Output the [x, y] coordinate of the center of the cell containing the given text.  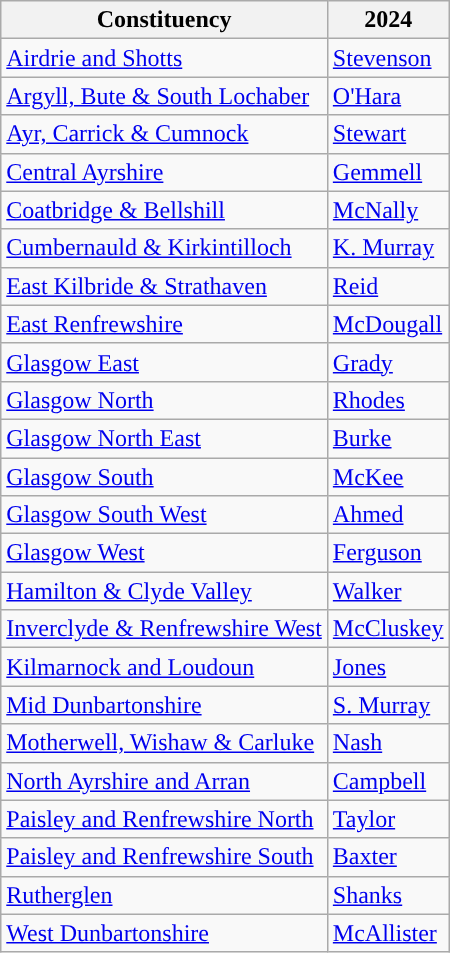
Airdrie and Shotts [164, 58]
Walker [388, 591]
Stewart [388, 134]
Baxter [388, 857]
Glasgow South [164, 477]
Paisley and Renfrewshire South [164, 857]
Rhodes [388, 400]
Inverclyde & Renfrewshire West [164, 629]
Ayr, Carrick & Cumnock [164, 134]
McNally [388, 210]
Jones [388, 667]
K. Murray [388, 248]
Cumbernauld & Kirkintilloch [164, 248]
Argyll, Bute & South Lochaber [164, 96]
Reid [388, 286]
Central Ayrshire [164, 172]
Paisley and Renfrewshire North [164, 819]
East Kilbride & Strathaven [164, 286]
Mid Dunbartonshire [164, 705]
Constituency [164, 20]
2024 [388, 20]
Glasgow East [164, 362]
O'Hara [388, 96]
Nash [388, 743]
Ahmed [388, 515]
McKee [388, 477]
East Renfrewshire [164, 324]
Gemmell [388, 172]
McCluskey [388, 629]
Hamilton & Clyde Valley [164, 591]
North Ayrshire and Arran [164, 781]
Coatbridge & Bellshill [164, 210]
S. Murray [388, 705]
Glasgow South West [164, 515]
West Dunbartonshire [164, 933]
Taylor [388, 819]
Glasgow North [164, 400]
McAllister [388, 933]
Campbell [388, 781]
McDougall [388, 324]
Ferguson [388, 553]
Burke [388, 438]
Shanks [388, 895]
Kilmarnock and Loudoun [164, 667]
Stevenson [388, 58]
Grady [388, 362]
Glasgow West [164, 553]
Glasgow North East [164, 438]
Motherwell, Wishaw & Carluke [164, 743]
Rutherglen [164, 895]
